Output the (X, Y) coordinate of the center of the cell containing the given text.  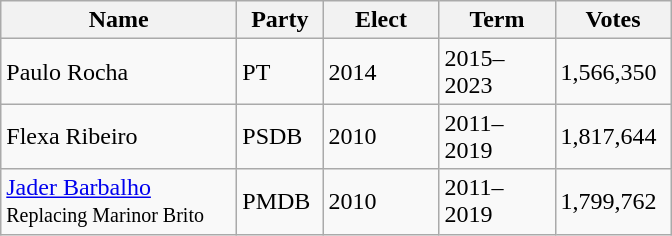
2015–2023 (497, 72)
PSDB (280, 136)
Elect (381, 20)
PMDB (280, 202)
1,799,762 (613, 202)
Term (497, 20)
Paulo Rocha (119, 72)
2014 (381, 72)
Jader BarbalhoReplacing Marinor Brito (119, 202)
Party (280, 20)
1,566,350 (613, 72)
1,817,644 (613, 136)
Votes (613, 20)
Flexa Ribeiro (119, 136)
PT (280, 72)
Name (119, 20)
